Identify which cell holds the provided text, then report its [x, y] central coordinate. 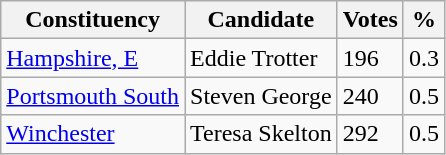
Votes [370, 20]
292 [370, 134]
% [424, 20]
0.3 [424, 58]
196 [370, 58]
Constituency [93, 20]
Candidate [262, 20]
Steven George [262, 96]
Portsmouth South [93, 96]
Winchester [93, 134]
Teresa Skelton [262, 134]
240 [370, 96]
Eddie Trotter [262, 58]
Hampshire, E [93, 58]
